Return [x, y] of the center of cell containing provided text 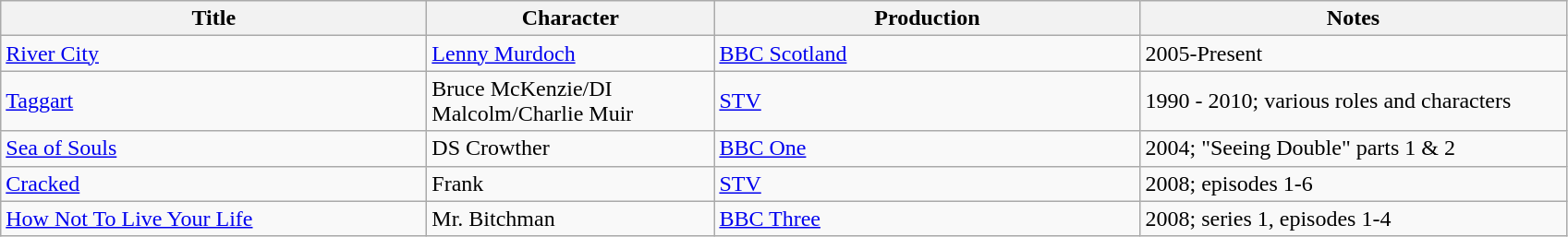
Bruce McKenzie/DI Malcolm/Charlie Muir [571, 101]
1990 - 2010; various roles and characters [1353, 101]
River City [214, 53]
How Not To Live Your Life [214, 219]
Title [214, 18]
2008; series 1, episodes 1-4 [1353, 219]
DS Crowther [571, 148]
Production [928, 18]
Notes [1353, 18]
Mr. Bitchman [571, 219]
Character [571, 18]
BBC One [928, 148]
2008; episodes 1-6 [1353, 184]
2005-Present [1353, 53]
Sea of Souls [214, 148]
Frank [571, 184]
Lenny Murdoch [571, 53]
2004; "Seeing Double" parts 1 & 2 [1353, 148]
Cracked [214, 184]
BBC Scotland [928, 53]
Taggart [214, 101]
BBC Three [928, 219]
